Find where the given text appears and provide that cell's center as [x, y] coordinate. 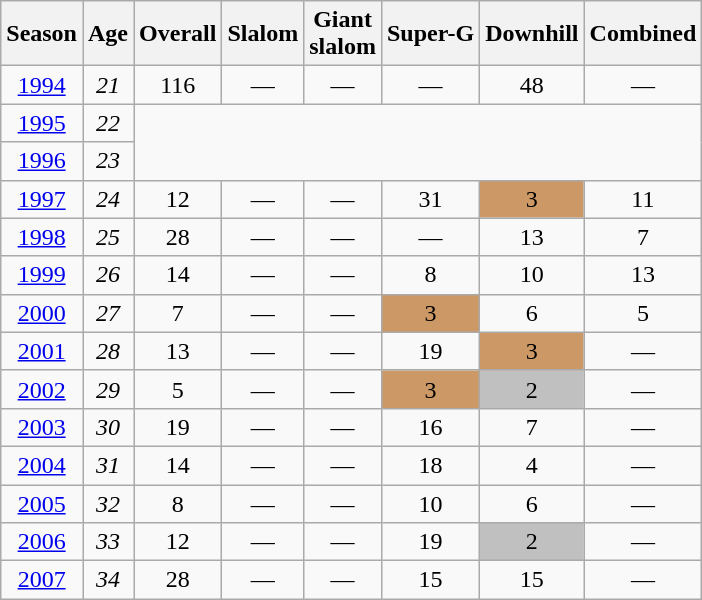
Season [42, 34]
1999 [42, 275]
2003 [42, 427]
34 [108, 580]
4 [532, 465]
2004 [42, 465]
Overall [178, 34]
116 [178, 85]
Super-G [430, 34]
1995 [42, 123]
27 [108, 313]
2005 [42, 503]
11 [643, 199]
Combined [643, 34]
2007 [42, 580]
Age [108, 34]
25 [108, 237]
32 [108, 503]
30 [108, 427]
1997 [42, 199]
2006 [42, 542]
Slalom [263, 34]
1994 [42, 85]
48 [532, 85]
23 [108, 161]
Giantslalom [343, 34]
2000 [42, 313]
2002 [42, 389]
1996 [42, 161]
18 [430, 465]
21 [108, 85]
1998 [42, 237]
2001 [42, 351]
24 [108, 199]
26 [108, 275]
16 [430, 427]
29 [108, 389]
Downhill [532, 34]
33 [108, 542]
22 [108, 123]
